Identify which cell holds the provided text, then report its [x, y] central coordinate. 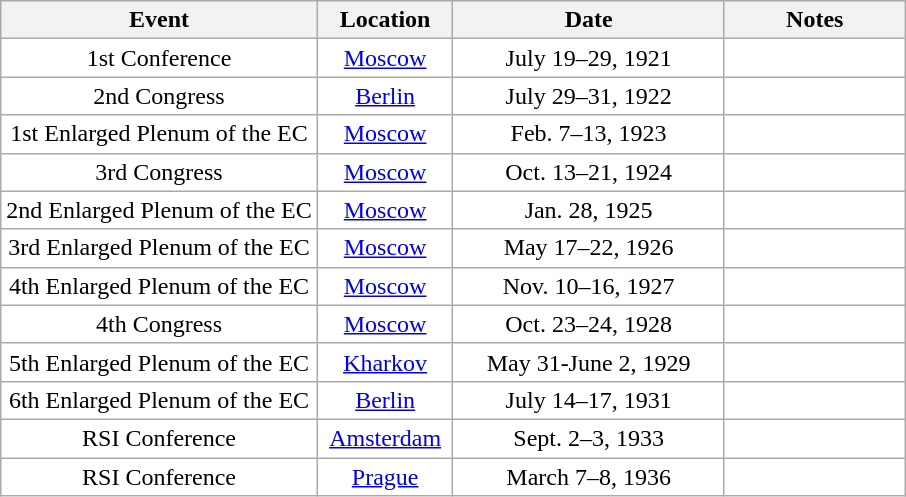
Sept. 2–3, 1933 [588, 438]
Location [385, 20]
1st Conference [160, 58]
Event [160, 20]
Nov. 10–16, 1927 [588, 286]
Oct. 23–24, 1928 [588, 324]
Prague [385, 477]
2nd Enlarged Plenum of the EC [160, 210]
March 7–8, 1936 [588, 477]
Notes [814, 20]
July 19–29, 1921 [588, 58]
3rd Enlarged Plenum of the EC [160, 248]
Date [588, 20]
Amsterdam [385, 438]
Feb. 7–13, 1923 [588, 134]
2nd Congress [160, 96]
July 14–17, 1931 [588, 400]
May 31-June 2, 1929 [588, 362]
1st Enlarged Plenum of the EC [160, 134]
Oct. 13–21, 1924 [588, 172]
4th Enlarged Plenum of the EC [160, 286]
July 29–31, 1922 [588, 96]
6th Enlarged Plenum of the EC [160, 400]
3rd Congress [160, 172]
Jan. 28, 1925 [588, 210]
5th Enlarged Plenum of the EC [160, 362]
May 17–22, 1926 [588, 248]
Kharkov [385, 362]
4th Congress [160, 324]
